Scan for the cell matching the given text and deliver its [x, y] coordinate at center. 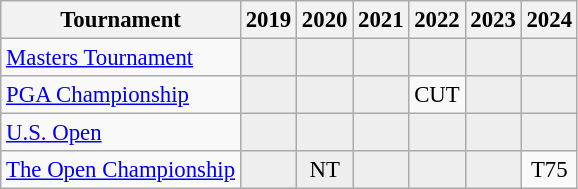
T75 [549, 170]
2019 [268, 20]
2022 [437, 20]
2020 [325, 20]
2021 [381, 20]
Masters Tournament [121, 58]
CUT [437, 95]
PGA Championship [121, 95]
U.S. Open [121, 133]
2024 [549, 20]
Tournament [121, 20]
The Open Championship [121, 170]
NT [325, 170]
2023 [493, 20]
